From the cell containing the given text, extract its center point as (x, y) coordinate. 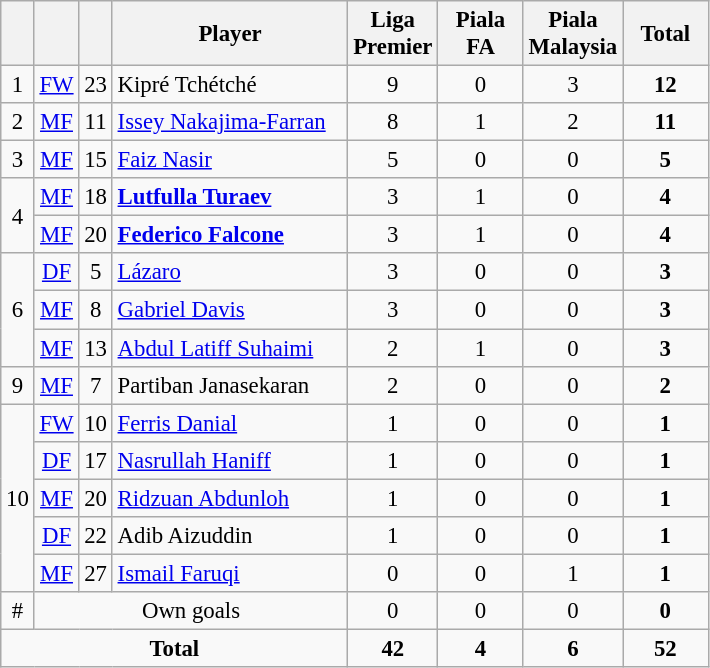
Federico Falcone (230, 235)
Own goals (191, 611)
22 (96, 536)
Faiz Nasir (230, 160)
12 (665, 85)
23 (96, 85)
7 (96, 385)
15 (96, 160)
Abdul Latiff Suhaimi (230, 348)
Issey Nakajima-Farran (230, 122)
Liga Premier (393, 34)
Piala Malaysia (572, 34)
27 (96, 573)
18 (96, 197)
42 (393, 648)
# (18, 611)
Player (230, 34)
17 (96, 460)
Piala FA (481, 34)
Partiban Janasekaran (230, 385)
Ferris Danial (230, 423)
Lutfulla Turaev (230, 197)
Lázaro (230, 273)
Ridzuan Abdunloh (230, 498)
Kipré Tchétché (230, 85)
52 (665, 648)
13 (96, 348)
Nasrullah Haniff (230, 460)
Ismail Faruqi (230, 573)
Adib Aizuddin (230, 536)
Gabriel Davis (230, 310)
